Detect which cell encompasses the target text, then output its [x, y] center coordinate. 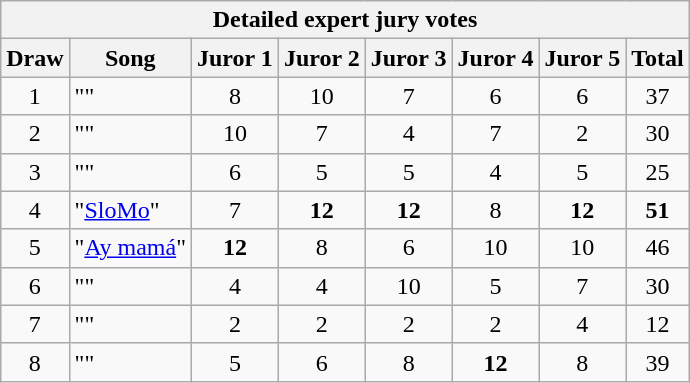
37 [658, 96]
Total [658, 58]
1 [35, 96]
Juror 1 [234, 58]
39 [658, 362]
"SloMo" [130, 210]
Draw [35, 58]
25 [658, 172]
Song [130, 58]
46 [658, 248]
Detailed expert jury votes [346, 20]
Juror 4 [496, 58]
51 [658, 210]
Juror 2 [322, 58]
3 [35, 172]
Juror 3 [408, 58]
Juror 5 [582, 58]
"Ay mamá" [130, 248]
